Determine the (x, y) coordinate at the center of the cell enclosing the given text.  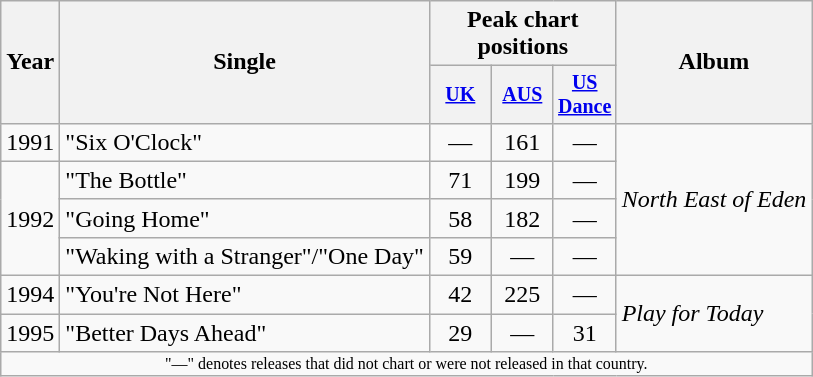
42 (460, 295)
"Better Days Ahead" (245, 333)
1995 (30, 333)
USDance (584, 94)
"Going Home" (245, 218)
1991 (30, 142)
"You're Not Here" (245, 295)
Play for Today (714, 314)
59 (460, 256)
161 (522, 142)
"The Bottle" (245, 180)
AUS (522, 94)
Year (30, 62)
1994 (30, 295)
Peak chart positions (522, 34)
31 (584, 333)
North East of Eden (714, 199)
199 (522, 180)
Album (714, 62)
71 (460, 180)
1992 (30, 218)
"Six O'Clock" (245, 142)
"—" denotes releases that did not chart or were not released in that country. (406, 364)
29 (460, 333)
225 (522, 295)
182 (522, 218)
"Waking with a Stranger"/"One Day" (245, 256)
UK (460, 94)
Single (245, 62)
58 (460, 218)
